Locate the cell with the specified text and output its (X, Y) center coordinate. 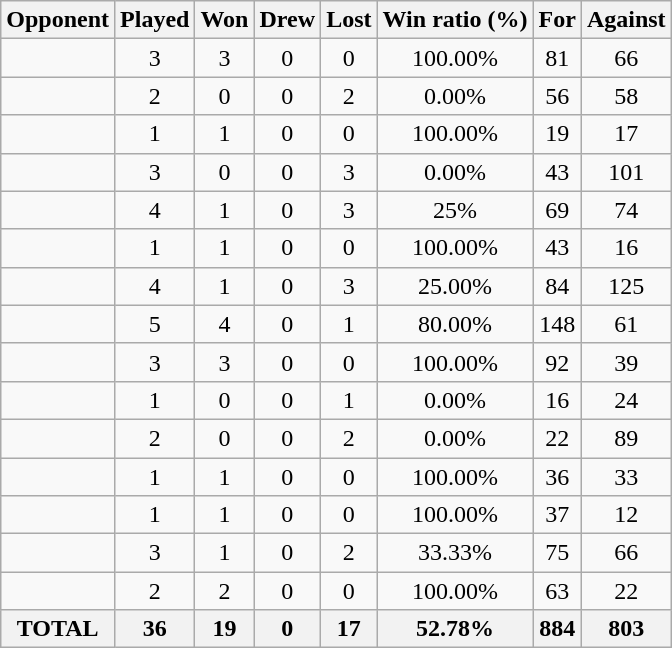
101 (626, 172)
33.33% (455, 553)
58 (626, 96)
75 (557, 553)
74 (626, 210)
Opponent (58, 20)
148 (557, 324)
39 (626, 362)
Win ratio (%) (455, 20)
89 (626, 438)
803 (626, 629)
33 (626, 477)
Against (626, 20)
37 (557, 515)
25% (455, 210)
25.00% (455, 286)
24 (626, 400)
81 (557, 58)
69 (557, 210)
Played (155, 20)
80.00% (455, 324)
Won (224, 20)
TOTAL (58, 629)
Drew (288, 20)
Lost (349, 20)
84 (557, 286)
884 (557, 629)
63 (557, 591)
52.78% (455, 629)
61 (626, 324)
For (557, 20)
12 (626, 515)
5 (155, 324)
125 (626, 286)
56 (557, 96)
92 (557, 362)
